Pinpoint the cell where the given text exists, returning its (x, y) midpoint coordinate. 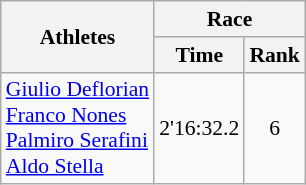
Athletes (78, 36)
6 (274, 128)
Race (230, 19)
Time (199, 55)
2'16:32.2 (199, 128)
Giulio DeflorianFranco NonesPalmiro SerafiniAldo Stella (78, 128)
Rank (274, 55)
